Locate the cell with the specified text and output its [X, Y] center coordinate. 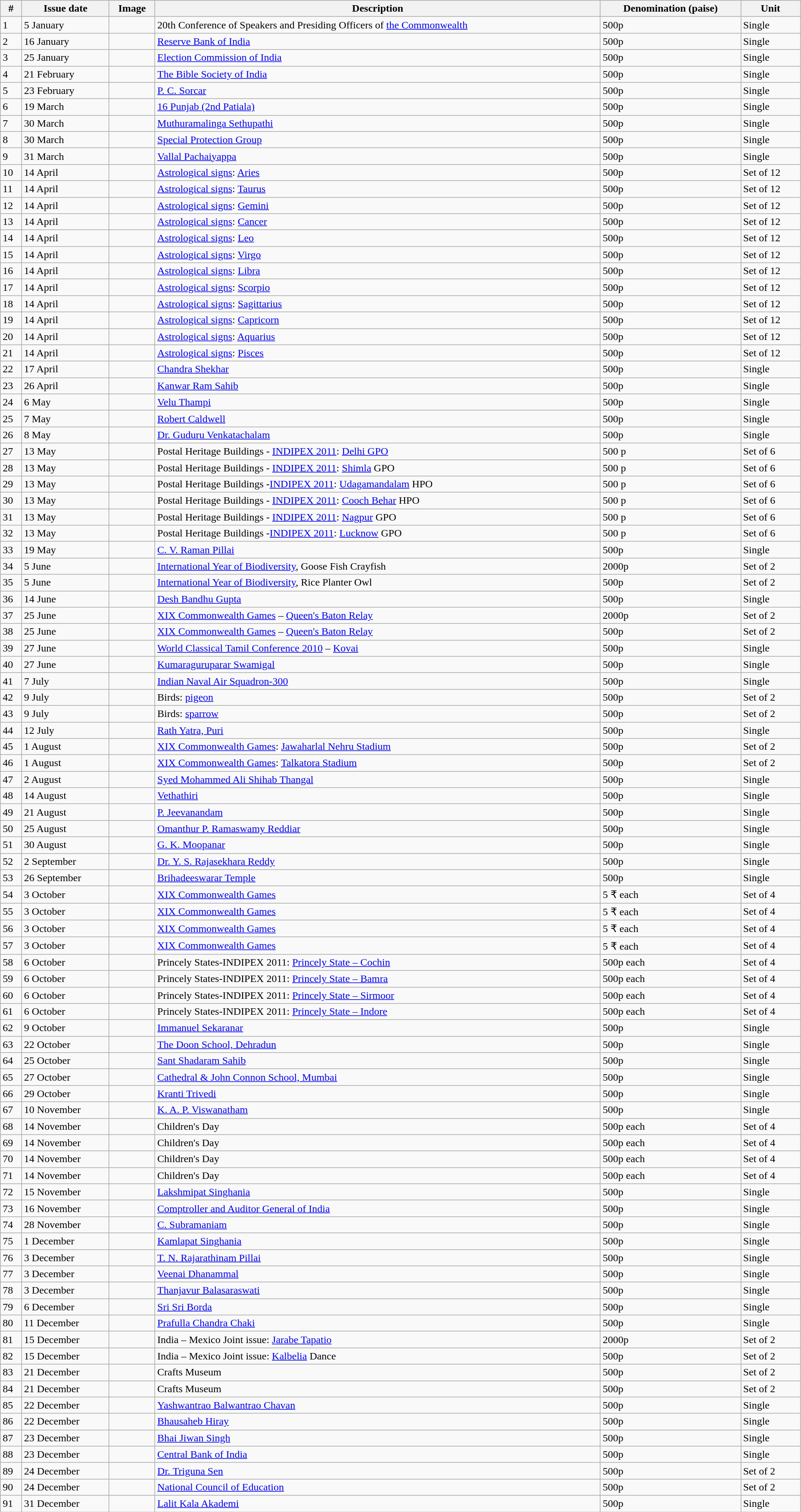
30 [11, 501]
31 December [65, 1503]
68 [11, 1126]
80 [11, 1323]
33 [11, 550]
91 [11, 1503]
Robert Caldwell [378, 418]
85 [11, 1405]
25 [11, 418]
27 October [65, 1077]
5 [11, 90]
National Council of Education [378, 1487]
Syed Mohammed Ali Shihab Thangal [378, 779]
72 [11, 1192]
87 [11, 1438]
19 [11, 320]
14 August [65, 796]
Chandra Shekhar [378, 369]
25 January [65, 58]
52 [11, 861]
Postal Heritage Buildings - INDIPEX 2011: Nagpur GPO [378, 517]
74 [11, 1225]
47 [11, 779]
78 [11, 1291]
Reserve Bank of India [378, 41]
P. Jeevanandam [378, 812]
41 [11, 681]
Sant Shadaram Sahib [378, 1061]
Princely States-INDIPEX 2011: Princely State – Indore [378, 1012]
Princely States-INDIPEX 2011: Princely State – Cochin [378, 962]
Lakshmipat Singhania [378, 1192]
20 [11, 337]
34 [11, 566]
Sri Sri Borda [378, 1307]
7 [11, 123]
K. A. P. Viswanatham [378, 1110]
29 [11, 484]
73 [11, 1208]
14 [11, 238]
Description [378, 9]
Bhai Jiwan Singh [378, 1438]
79 [11, 1307]
The Doon School, Dehradun [378, 1044]
50 [11, 829]
22 October [65, 1044]
27 [11, 451]
Central Bank of India [378, 1454]
75 [11, 1241]
Astrological signs: Pisces [378, 353]
P. C. Sorcar [378, 90]
Lalit Kala Akademi [378, 1503]
84 [11, 1389]
International Year of Biodiversity, Goose Fish Crayfish [378, 566]
Astrological signs: Virgo [378, 255]
53 [11, 878]
23 February [65, 90]
Astrological signs: Libra [378, 271]
Prafulla Chandra Chaki [378, 1323]
Issue date [65, 9]
Postal Heritage Buildings - INDIPEX 2011: Cooch Behar HPO [378, 501]
Astrological signs: Aries [378, 172]
Veenai Dhanammal [378, 1274]
65 [11, 1077]
1 December [65, 1241]
18 [11, 304]
Bhausaheb Hiray [378, 1422]
66 [11, 1094]
61 [11, 1012]
11 [11, 189]
62 [11, 1028]
12 July [65, 730]
54 [11, 895]
44 [11, 730]
20th Conference of Speakers and Presiding Officers of the Commonwealth [378, 25]
21 [11, 353]
77 [11, 1274]
14 June [65, 599]
8 [11, 140]
17 [11, 287]
28 [11, 468]
86 [11, 1422]
29 October [65, 1094]
82 [11, 1356]
28 November [65, 1225]
Unit [770, 9]
49 [11, 812]
Muthuramalinga Sethupathi [378, 123]
# [11, 9]
16 Punjab (2nd Patiala) [378, 107]
Kanwar Ram Sahib [378, 386]
26 [11, 435]
Postal Heritage Buildings -INDIPEX 2011: Lucknow GPO [378, 533]
8 May [65, 435]
31 [11, 517]
10 November [65, 1110]
Kranti Trivedi [378, 1094]
T. N. Rajarathinam Pillai [378, 1258]
XIX Commonwealth Games: Talkatora Stadium [378, 763]
5 January [65, 25]
Astrological signs: Gemini [378, 206]
2 [11, 41]
25 October [65, 1061]
23 [11, 386]
India – Mexico Joint issue: Jarabe Tapatio [378, 1340]
60 [11, 995]
4 [11, 74]
12 [11, 206]
The Bible Society of India [378, 74]
56 [11, 929]
International Year of Biodiversity, Rice Planter Owl [378, 583]
C. V. Raman Pillai [378, 550]
36 [11, 599]
6 December [65, 1307]
Kamlapat Singhania [378, 1241]
2 September [65, 861]
81 [11, 1340]
76 [11, 1258]
46 [11, 763]
59 [11, 979]
9 [11, 156]
Election Commission of India [378, 58]
Postal Heritage Buildings - INDIPEX 2011: Delhi GPO [378, 451]
Rath Yatra, Puri [378, 730]
16 November [65, 1208]
XIX Commonwealth Games: Jawaharlal Nehru Stadium [378, 747]
16 January [65, 41]
C. Subramaniam [378, 1225]
6 May [65, 402]
64 [11, 1061]
6 [11, 107]
17 April [65, 369]
40 [11, 664]
Kumaraguruparar Swamigal [378, 664]
Omanthur P. Ramaswamy Reddiar [378, 829]
24 [11, 402]
83 [11, 1372]
30 August [65, 845]
89 [11, 1471]
13 [11, 222]
63 [11, 1044]
9 October [65, 1028]
Comptroller and Auditor General of India [378, 1208]
55 [11, 912]
Astrological signs: Sagittarius [378, 304]
2 August [65, 779]
22 [11, 369]
Brihadeeswarar Temple [378, 878]
Postal Heritage Buildings -INDIPEX 2011: Udagamandalam HPO [378, 484]
Denomination (paise) [670, 9]
3 [11, 58]
10 [11, 172]
35 [11, 583]
Velu Thampi [378, 402]
7 May [65, 418]
Astrological signs: Cancer [378, 222]
Astrological signs: Aquarius [378, 337]
Yashwantrao Balwantrao Chavan [378, 1405]
43 [11, 714]
Princely States-INDIPEX 2011: Princely State – Bamra [378, 979]
7 July [65, 681]
57 [11, 946]
39 [11, 648]
67 [11, 1110]
Astrological signs: Leo [378, 238]
19 May [65, 550]
Astrological signs: Taurus [378, 189]
Desh Bandhu Gupta [378, 599]
69 [11, 1143]
1 [11, 25]
38 [11, 632]
Birds: sparrow [378, 714]
51 [11, 845]
Dr. Triguna Sen [378, 1471]
15 [11, 255]
G. K. Moopanar [378, 845]
World Classical Tamil Conference 2010 – Kovai [378, 648]
45 [11, 747]
21 February [65, 74]
26 September [65, 878]
Vallal Pachaiyappa [378, 156]
21 August [65, 812]
19 March [65, 107]
88 [11, 1454]
Special Protection Group [378, 140]
15 November [65, 1192]
Indian Naval Air Squadron-300 [378, 681]
Princely States-INDIPEX 2011: Princely State – Sirmoor [378, 995]
Dr. Y. S. Rajasekhara Reddy [378, 861]
India – Mexico Joint issue: Kalbelia Dance [378, 1356]
90 [11, 1487]
Immanuel Sekaranar [378, 1028]
71 [11, 1175]
Thanjavur Balasaraswati [378, 1291]
58 [11, 962]
Postal Heritage Buildings - INDIPEX 2011: Shimla GPO [378, 468]
37 [11, 615]
31 March [65, 156]
16 [11, 271]
Dr. Guduru Venkatachalam [378, 435]
11 December [65, 1323]
Vethathiri [378, 796]
26 April [65, 386]
Birds: pigeon [378, 697]
70 [11, 1159]
Astrological signs: Scorpio [378, 287]
Cathedral & John Connon School, Mumbai [378, 1077]
42 [11, 697]
25 August [65, 829]
48 [11, 796]
32 [11, 533]
Image [132, 9]
Astrological signs: Capricorn [378, 320]
